Scan for the cell matching the given text and deliver its [x, y] coordinate at center. 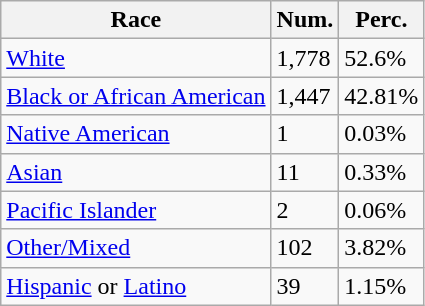
Perc. [382, 20]
0.03% [382, 134]
Pacific Islander [136, 210]
0.06% [382, 210]
1,778 [305, 58]
1,447 [305, 96]
42.81% [382, 96]
39 [305, 286]
3.82% [382, 248]
1.15% [382, 286]
1 [305, 134]
2 [305, 210]
52.6% [382, 58]
Native American [136, 134]
Asian [136, 172]
0.33% [382, 172]
Race [136, 20]
White [136, 58]
Other/Mixed [136, 248]
102 [305, 248]
Hispanic or Latino [136, 286]
Black or African American [136, 96]
Num. [305, 20]
11 [305, 172]
